Provide the [x, y] coordinate of the cell's center where the given text is located.  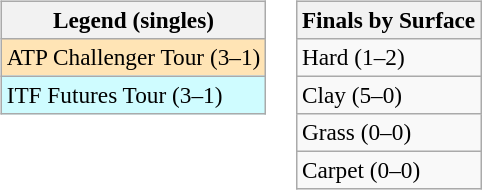
Grass (0–0) [389, 133]
Finals by Surface [389, 20]
Carpet (0–0) [389, 171]
Hard (1–2) [389, 57]
Legend (singles) [133, 20]
ATP Challenger Tour (3–1) [133, 57]
ITF Futures Tour (3–1) [133, 95]
Clay (5–0) [389, 95]
